Provide the (X, Y) coordinate of the cell's center where the given text is located.  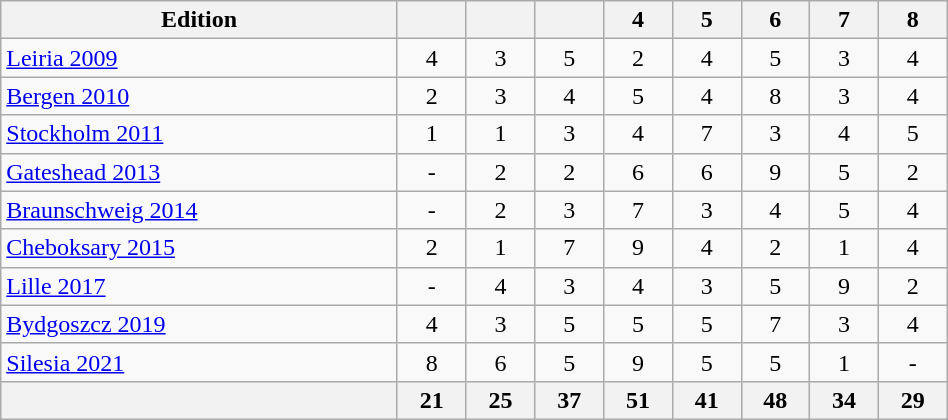
Lille 2017 (200, 286)
Leiria 2009 (200, 58)
34 (844, 400)
Silesia 2021 (200, 362)
21 (432, 400)
Edition (200, 20)
48 (776, 400)
Gateshead 2013 (200, 172)
29 (912, 400)
Stockholm 2011 (200, 134)
Bergen 2010 (200, 96)
41 (706, 400)
Cheboksary 2015 (200, 248)
Bydgoszcz 2019 (200, 324)
37 (570, 400)
Braunschweig 2014 (200, 210)
25 (500, 400)
51 (638, 400)
